Capture the cell that displays the provided text and extract its (X, Y) central coordinate. 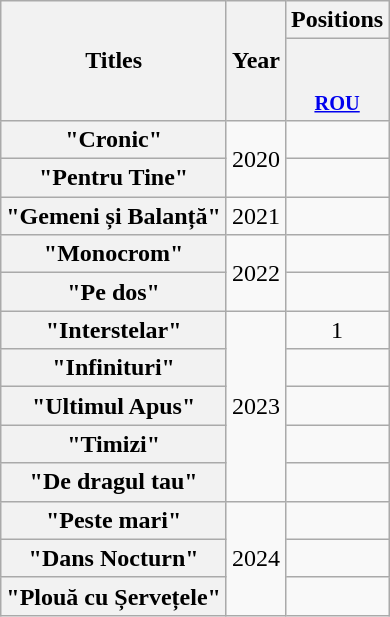
2021 (256, 216)
Positions (338, 20)
ROU (338, 80)
2020 (256, 158)
"Pentru Tine" (114, 178)
2022 (256, 273)
Year (256, 61)
"Interstelar" (114, 330)
"Cronic" (114, 139)
"Ultimul Apus" (114, 406)
"De dragul tau" (114, 482)
1 (338, 330)
2024 (256, 558)
"Plouă cu Șervețele" (114, 596)
"Monocrom" (114, 254)
"Infinituri" (114, 368)
"Dans Nocturn" (114, 558)
"Gemeni și Balanță" (114, 216)
"Timizi" (114, 444)
Titles (114, 61)
"Peste mari" (114, 520)
2023 (256, 406)
"Pe dos" (114, 292)
